Find where the given text appears and provide that cell's center as [x, y] coordinate. 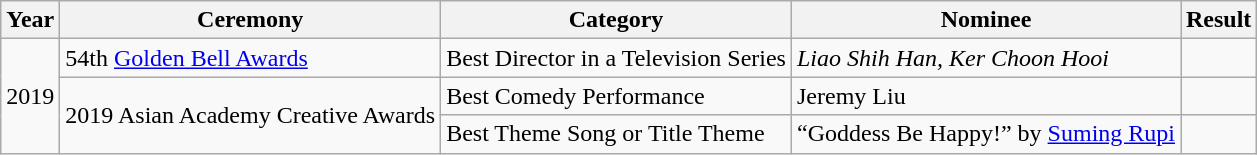
Liao Shih Han, Ker Choon Hooi [986, 58]
Jeremy Liu [986, 96]
Best Theme Song or Title Theme [616, 134]
“Goddess Be Happy!” by Suming Rupi [986, 134]
2019 [30, 96]
Best Director in a Television Series [616, 58]
Nominee [986, 20]
54th Golden Bell Awards [250, 58]
Best Comedy Performance [616, 96]
2019 Asian Academy Creative Awards [250, 115]
Year [30, 20]
Ceremony [250, 20]
Category [616, 20]
Result [1218, 20]
